Find where the given text appears and provide that cell's center as [x, y] coordinate. 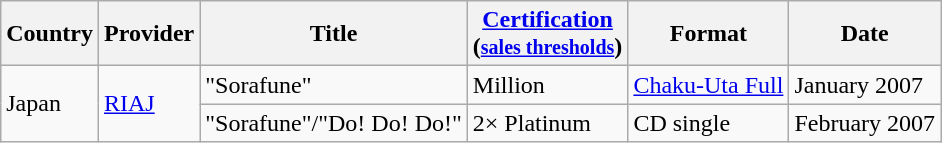
Japan [50, 104]
RIAJ [148, 104]
2× Platinum [548, 123]
"Sorafune"/"Do! Do! Do!" [334, 123]
"Sorafune" [334, 85]
Provider [148, 34]
Date [865, 34]
Country [50, 34]
Format [708, 34]
Chaku-Uta Full [708, 85]
Certification(sales thresholds) [548, 34]
January 2007 [865, 85]
February 2007 [865, 123]
Title [334, 34]
Million [548, 85]
CD single [708, 123]
